Extract the [X, Y] coordinate from the center of the cell holding the provided text.  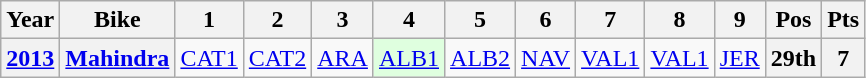
Pts [844, 20]
4 [408, 20]
Pos [793, 20]
ARA [343, 58]
2013 [30, 58]
ALB2 [480, 58]
8 [680, 20]
JER [740, 58]
CAT2 [277, 58]
1 [209, 20]
6 [546, 20]
Year [30, 20]
Mahindra [118, 58]
NAV [546, 58]
3 [343, 20]
CAT1 [209, 58]
5 [480, 20]
9 [740, 20]
Bike [118, 20]
29th [793, 58]
2 [277, 20]
ALB1 [408, 58]
